Scan for the cell matching the given text and deliver its (x, y) coordinate at center. 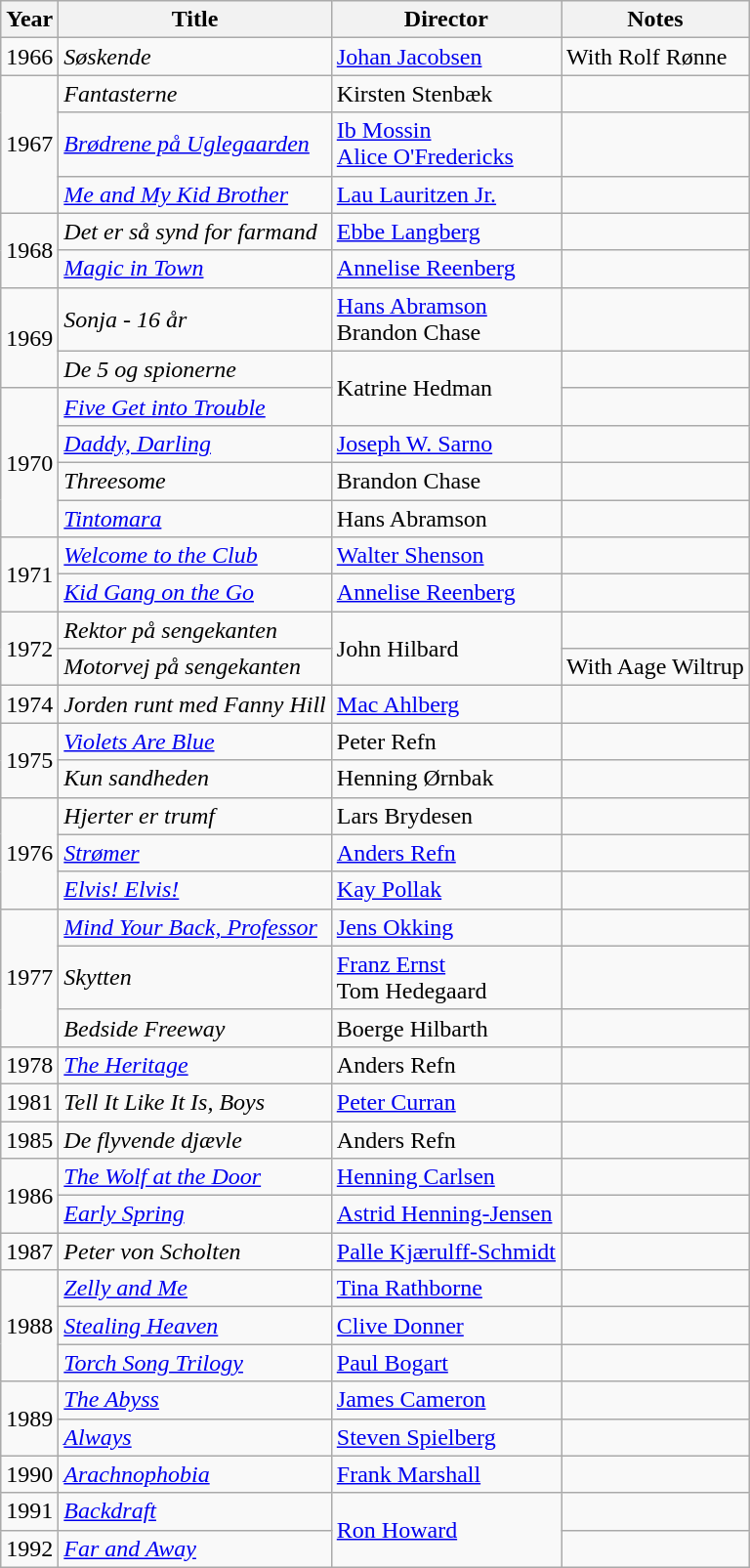
Torch Song Trilogy (195, 1363)
Lars Brydesen (445, 816)
Palle Kjærulff-Schmidt (445, 1251)
Jens Okking (445, 927)
Threesome (195, 481)
1981 (29, 1102)
Notes (656, 20)
1969 (29, 338)
John Hilbard (445, 649)
Sonja - 16 år (195, 318)
Katrine Hedman (445, 388)
Joseph W. Sarno (445, 444)
Tell It Like It Is, Boys (195, 1102)
Magic in Town (195, 269)
1988 (29, 1326)
Five Get into Trouble (195, 406)
1971 (29, 574)
Backdraft (195, 1511)
Steven Spielberg (445, 1437)
1991 (29, 1511)
1977 (29, 977)
Jorden runt med Fanny Hill (195, 704)
Boerge Hilbarth (445, 1028)
Peter von Scholten (195, 1251)
Franz ErnstTom Hedegaard (445, 977)
Lau Lauritzen Jr. (445, 194)
Tina Rathborne (445, 1289)
Bedside Freeway (195, 1028)
Strømer (195, 853)
Zelly and Me (195, 1289)
Welcome to the Club (195, 556)
Astrid Henning-Jensen (445, 1214)
Year (29, 20)
De flyvende djævle (195, 1140)
Motorvej på sengekanten (195, 667)
Me and My Kid Brother (195, 194)
Brødrene på Uglegaarden (195, 145)
Ron Howard (445, 1530)
Johan Jacobsen (445, 57)
Hans AbramsonBrandon Chase (445, 318)
1985 (29, 1140)
The Wolf at the Door (195, 1177)
Søskende (195, 57)
1992 (29, 1548)
Clive Donner (445, 1326)
Walter Shenson (445, 556)
1966 (29, 57)
Frank Marshall (445, 1474)
The Abyss (195, 1400)
Stealing Heaven (195, 1326)
Skytten (195, 977)
Peter Curran (445, 1102)
Det er så synd for farmand (195, 232)
Kirsten Stenbæk (445, 94)
Director (445, 20)
Paul Bogart (445, 1363)
1990 (29, 1474)
Brandon Chase (445, 481)
Peter Refn (445, 742)
Henning Ørnbak (445, 779)
Mac Ahlberg (445, 704)
Daddy, Darling (195, 444)
Arachnophobia (195, 1474)
Early Spring (195, 1214)
1974 (29, 704)
1970 (29, 462)
Kun sandheden (195, 779)
Mind Your Back, Professor (195, 927)
With Aage Wiltrup (656, 667)
Rektor på sengekanten (195, 630)
James Cameron (445, 1400)
1989 (29, 1419)
Tintomara (195, 519)
Ebbe Langberg (445, 232)
1968 (29, 250)
De 5 og spionerne (195, 369)
Hans Abramson (445, 519)
Title (195, 20)
1975 (29, 760)
Violets Are Blue (195, 742)
1967 (29, 145)
Ib MossinAlice O'Fredericks (445, 145)
1976 (29, 853)
Fantasterne (195, 94)
1987 (29, 1251)
Henning Carlsen (445, 1177)
1972 (29, 649)
Always (195, 1437)
Kid Gang on the Go (195, 593)
1978 (29, 1065)
Hjerter er trumf (195, 816)
Elvis! Elvis! (195, 890)
With Rolf Rønne (656, 57)
The Heritage (195, 1065)
1986 (29, 1196)
Far and Away (195, 1548)
Kay Pollak (445, 890)
